Locate the cell with the specified text and output its (x, y) center coordinate. 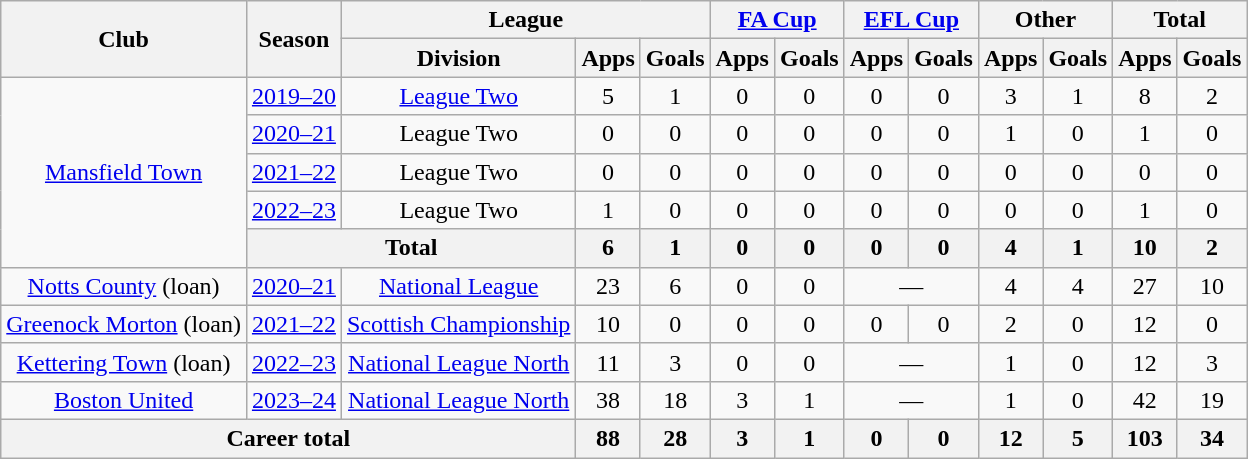
Career total (288, 438)
EFL Cup (911, 20)
Club (124, 39)
18 (675, 400)
38 (608, 400)
Boston United (124, 400)
Season (294, 39)
19 (1212, 400)
FA Cup (777, 20)
Mansfield Town (124, 172)
Kettering Town (loan) (124, 362)
Greenock Morton (loan) (124, 324)
42 (1145, 400)
2023–24 (294, 400)
8 (1145, 96)
Division (458, 58)
Other (1045, 20)
Scottish Championship (458, 324)
88 (608, 438)
103 (1145, 438)
Notts County (loan) (124, 286)
League (526, 20)
23 (608, 286)
27 (1145, 286)
2019–20 (294, 96)
28 (675, 438)
National League (458, 286)
34 (1212, 438)
11 (608, 362)
